From the cell containing the given text, extract its center point as [x, y] coordinate. 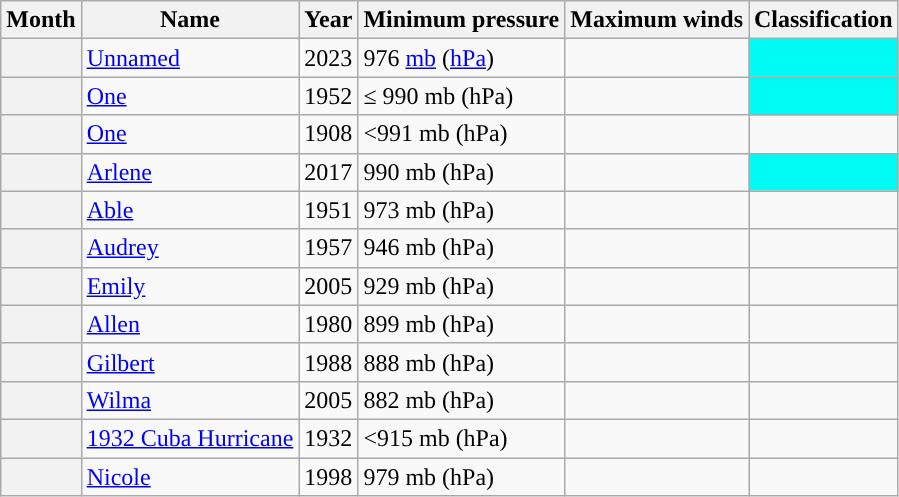
≤ 990 mb (hPa) [462, 96]
2017 [328, 172]
1932 Cuba Hurricane [190, 438]
Allen [190, 324]
Nicole [190, 477]
1951 [328, 210]
Maximum winds [657, 20]
Wilma [190, 400]
Name [190, 20]
Gilbert [190, 362]
899 mb (hPa) [462, 324]
Emily [190, 286]
979 mb (hPa) [462, 477]
888 mb (hPa) [462, 362]
<991 mb (hPa) [462, 134]
976 mb (hPa) [462, 58]
Month [41, 20]
1932 [328, 438]
1998 [328, 477]
1988 [328, 362]
Able [190, 210]
Year [328, 20]
Arlene [190, 172]
Minimum pressure [462, 20]
1980 [328, 324]
1957 [328, 248]
990 mb (hPa) [462, 172]
882 mb (hPa) [462, 400]
929 mb (hPa) [462, 286]
Unnamed [190, 58]
<915 mb (hPa) [462, 438]
1908 [328, 134]
973 mb (hPa) [462, 210]
Audrey [190, 248]
946 mb (hPa) [462, 248]
2023 [328, 58]
Classification [823, 20]
1952 [328, 96]
